Extract the [x, y] coordinate from the center of the cell holding the provided text.  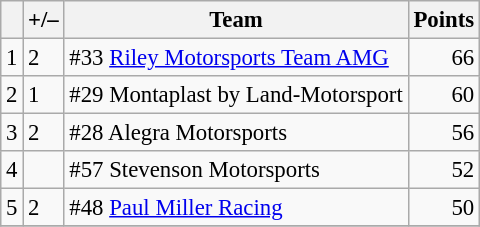
#29 Montaplast by Land-Motorsport [236, 95]
#33 Riley Motorsports Team AMG [236, 58]
60 [444, 95]
66 [444, 58]
Points [444, 20]
4 [12, 170]
56 [444, 133]
50 [444, 208]
3 [12, 133]
#28 Alegra Motorsports [236, 133]
Team [236, 20]
#48 Paul Miller Racing [236, 208]
5 [12, 208]
+/– [44, 20]
#57 Stevenson Motorsports [236, 170]
52 [444, 170]
